Locate the cell with the specified text and output its (X, Y) center coordinate. 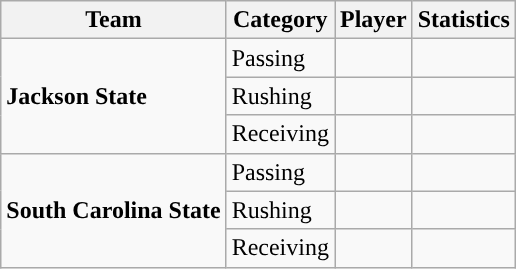
South Carolina State (114, 210)
Statistics (464, 20)
Category (280, 20)
Player (373, 20)
Team (114, 20)
Jackson State (114, 96)
